Find where the given text appears and provide that cell's center as (X, Y) coordinate. 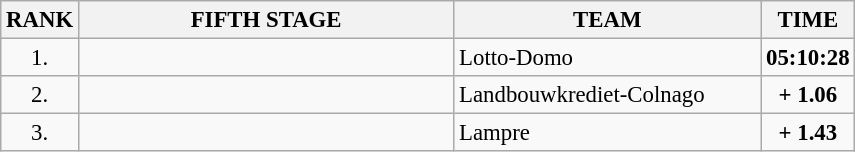
RANK (40, 20)
1. (40, 58)
Lotto-Domo (608, 58)
+ 1.43 (808, 133)
FIFTH STAGE (266, 20)
2. (40, 95)
05:10:28 (808, 58)
Lampre (608, 133)
TEAM (608, 20)
3. (40, 133)
TIME (808, 20)
Landbouwkrediet-Colnago (608, 95)
+ 1.06 (808, 95)
